Search for the cell housing the specified text and yield its (x, y) center coordinate. 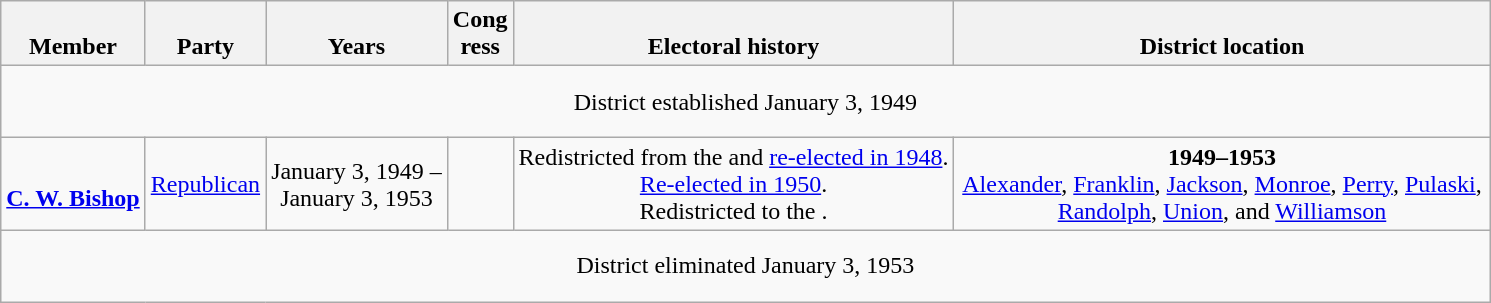
C. W. Bishop (73, 184)
Years (357, 34)
Republican (205, 184)
Electoral history (734, 34)
District eliminated January 3, 1953 (746, 266)
District established January 3, 1949 (746, 102)
Member (73, 34)
Party (205, 34)
Redistricted from the and re-elected in 1948.Re-elected in 1950.Redistricted to the . (734, 184)
District location (1222, 34)
Congress (480, 34)
1949–1953Alexander, Franklin, Jackson, Monroe, Perry, Pulaski, Randolph, Union, and Williamson (1222, 184)
January 3, 1949 –January 3, 1953 (357, 184)
